Locate the cell with the specified text and output its [X, Y] center coordinate. 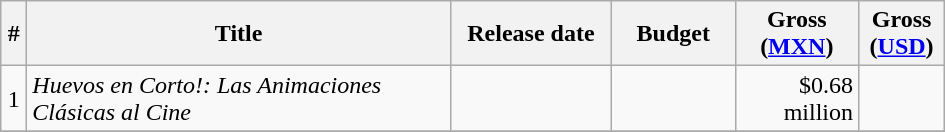
Gross (USD) [902, 34]
1 [14, 98]
# [14, 34]
Release date [530, 34]
Huevos en Corto!: Las Animaciones Clásicas al Cine [239, 98]
$0.68 million [797, 98]
Budget [673, 34]
Gross (MXN) [797, 34]
Title [239, 34]
